Locate the cell with the specified text and output its (X, Y) center coordinate. 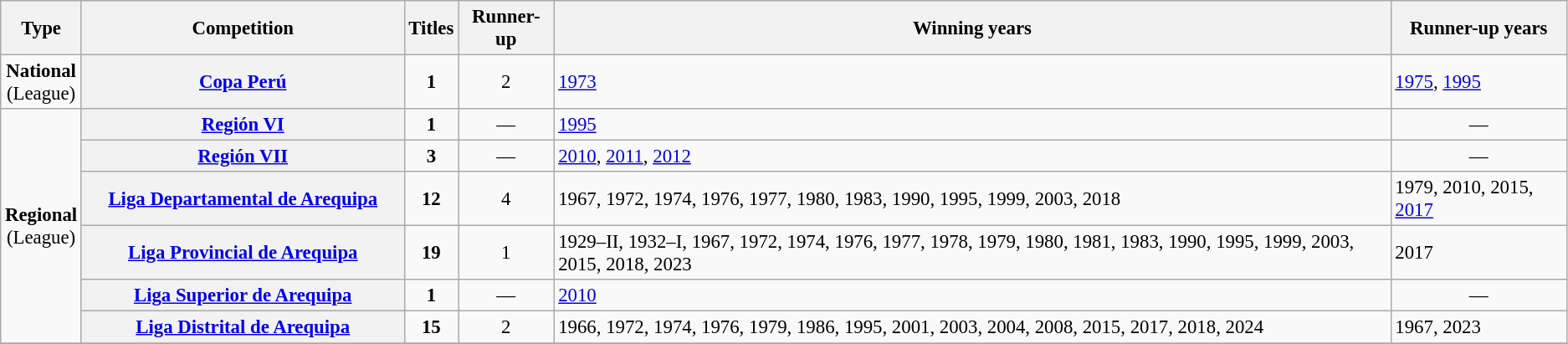
2017 (1478, 253)
2010 (972, 295)
Type (42, 28)
Liga Provincial de Arequipa (243, 253)
Región VII (243, 157)
Liga Departamental de Arequipa (243, 199)
Copa Perú (243, 82)
19 (432, 253)
1929–II, 1932–I, 1967, 1972, 1974, 1976, 1977, 1978, 1979, 1980, 1981, 1983, 1990, 1995, 1999, 2003, 2015, 2018, 2023 (972, 253)
1995 (972, 125)
1973 (972, 82)
2010, 2011, 2012 (972, 157)
Competition (243, 28)
15 (432, 327)
Liga Superior de Arequipa (243, 295)
1966, 1972, 1974, 1976, 1979, 1986, 1995, 2001, 2003, 2004, 2008, 2015, 2017, 2018, 2024 (972, 327)
Runner-up (506, 28)
3 (432, 157)
Región VI (243, 125)
National(League) (42, 82)
Winning years (972, 28)
Regional(League) (42, 226)
1967, 2023 (1478, 327)
1967, 1972, 1974, 1976, 1977, 1980, 1983, 1990, 1995, 1999, 2003, 2018 (972, 199)
Titles (432, 28)
Runner-up years (1478, 28)
1979, 2010, 2015, 2017 (1478, 199)
Liga Distrital de Arequipa (243, 327)
4 (506, 199)
12 (432, 199)
1975, 1995 (1478, 82)
